Find where the given text appears and provide that cell's center as [x, y] coordinate. 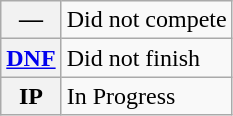
Did not compete [146, 20]
DNF [31, 58]
— [31, 20]
Did not finish [146, 58]
In Progress [146, 96]
IP [31, 96]
